Provide the (x, y) coordinate of the cell's center where the given text is located.  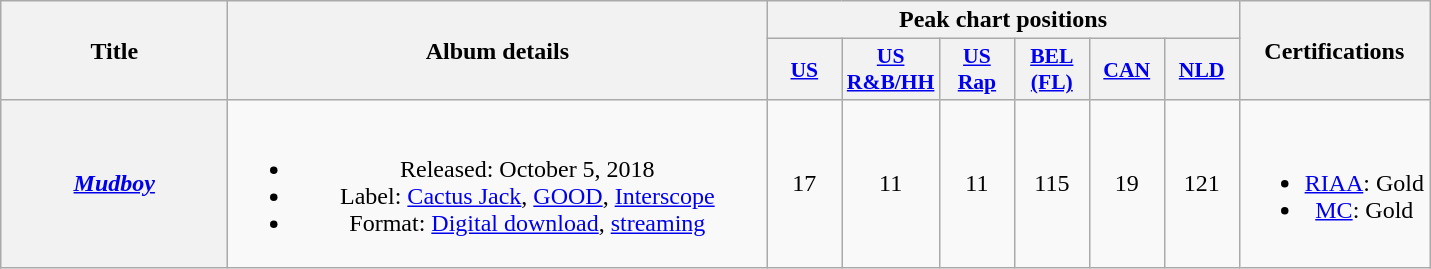
17 (804, 184)
NLD (1202, 70)
Peak chart positions (1003, 20)
RIAA: GoldMC: Gold (1334, 184)
Released: October 5, 2018Label: Cactus Jack, GOOD, InterscopeFormat: Digital download, streaming (498, 184)
CAN (1126, 70)
Mudboy (114, 184)
US (804, 70)
BEL(FL) (1052, 70)
USRap (976, 70)
Title (114, 50)
115 (1052, 184)
19 (1126, 184)
Certifications (1334, 50)
USR&B/HH (891, 70)
121 (1202, 184)
Album details (498, 50)
